Find where the given text appears and provide that cell's center as (X, Y) coordinate. 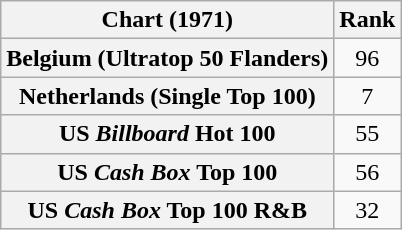
Netherlands (Single Top 100) (168, 96)
55 (368, 134)
US Cash Box Top 100 (168, 172)
32 (368, 210)
56 (368, 172)
96 (368, 58)
Belgium (Ultratop 50 Flanders) (168, 58)
US Billboard Hot 100 (168, 134)
Chart (1971) (168, 20)
Rank (368, 20)
US Cash Box Top 100 R&B (168, 210)
7 (368, 96)
